Return the (x, y) coordinate for the center point of the cell that contains the specified text.  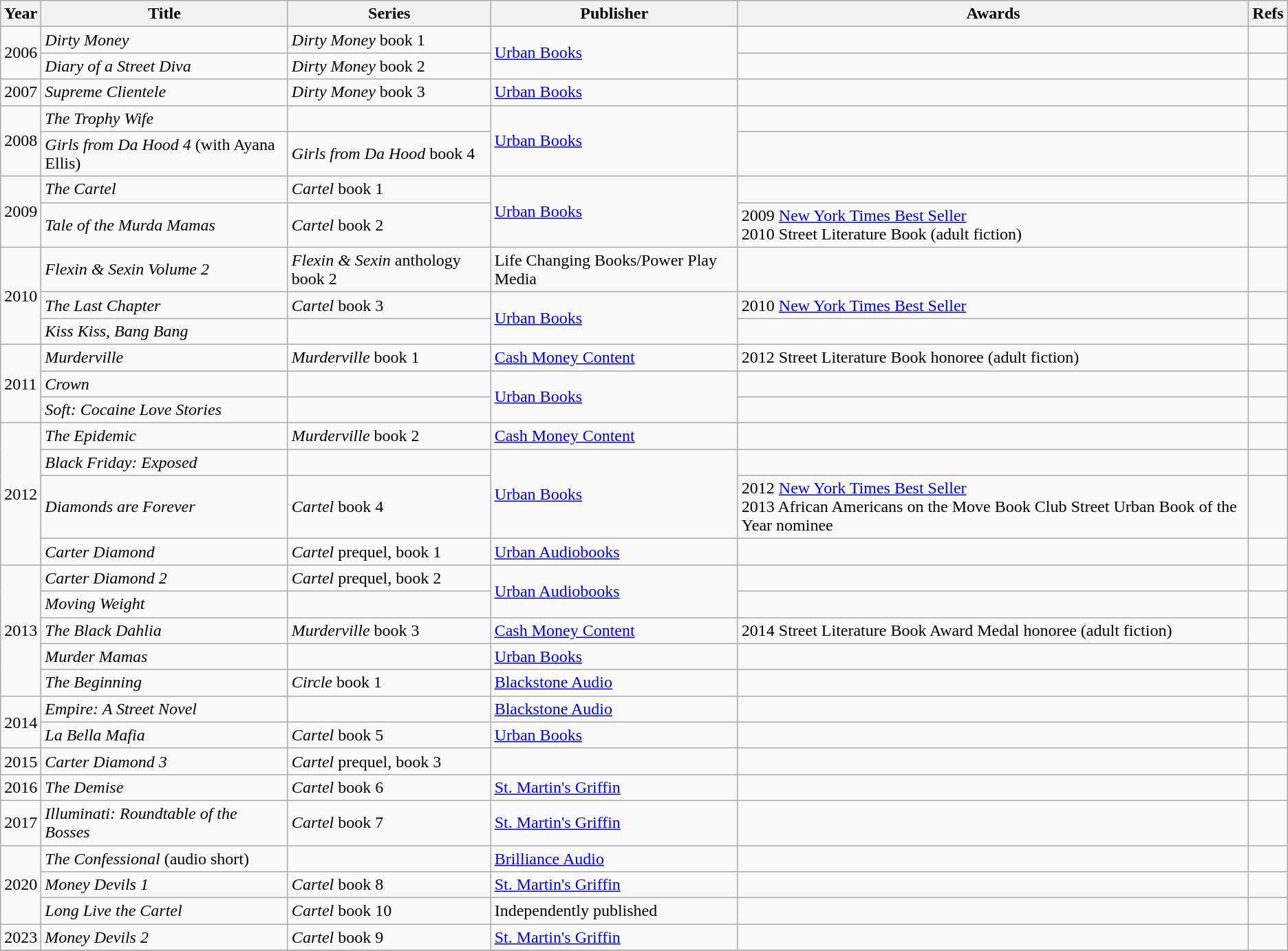
Carter Diamond 3 (165, 761)
2023 (21, 937)
Refs (1268, 14)
2007 (21, 92)
Life Changing Books/Power Play Media (614, 270)
Soft: Cocaine Love Stories (165, 410)
Kiss Kiss, Bang Bang (165, 331)
Independently published (614, 911)
2012 (21, 494)
Long Live the Cartel (165, 911)
2006 (21, 53)
2010 New York Times Best Seller (993, 305)
Money Devils 1 (165, 885)
2017 (21, 823)
2008 (21, 140)
Murderville book 3 (389, 630)
Cartel book 5 (389, 735)
Cartel book 6 (389, 787)
2009 New York Times Best Seller2010 Street Literature Book (adult fiction) (993, 224)
2015 (21, 761)
Awards (993, 14)
Cartel book 8 (389, 885)
The Black Dahlia (165, 630)
2013 (21, 630)
Black Friday: Exposed (165, 462)
The Demise (165, 787)
Circle book 1 (389, 683)
Cartel prequel, book 3 (389, 761)
2016 (21, 787)
Diamonds are Forever (165, 507)
Cartel prequel, book 2 (389, 578)
Cartel book 4 (389, 507)
Dirty Money book 3 (389, 92)
Murderville book 1 (389, 357)
Empire: A Street Novel (165, 709)
Flexin & Sexin Volume 2 (165, 270)
Girls from Da Hood book 4 (389, 154)
Cartel book 9 (389, 937)
Cartel book 7 (389, 823)
The Cartel (165, 189)
Money Devils 2 (165, 937)
Girls from Da Hood 4 (with Ayana Ellis) (165, 154)
Moving Weight (165, 604)
Carter Diamond 2 (165, 578)
Cartel book 10 (389, 911)
Murder Mamas (165, 656)
2010 (21, 296)
Publisher (614, 14)
2011 (21, 383)
The Epidemic (165, 436)
2014 (21, 722)
2012 New York Times Best Seller2013 African Americans on the Move Book Club Street Urban Book of the Year nominee (993, 507)
2012 Street Literature Book honoree (adult fiction) (993, 357)
Brilliance Audio (614, 858)
Cartel book 1 (389, 189)
Murderville book 2 (389, 436)
Cartel prequel, book 1 (389, 552)
Dirty Money book 1 (389, 40)
Cartel book 3 (389, 305)
2014 Street Literature Book Award Medal honoree (adult fiction) (993, 630)
Carter Diamond (165, 552)
La Bella Mafia (165, 735)
Title (165, 14)
The Last Chapter (165, 305)
Dirty Money (165, 40)
Diary of a Street Diva (165, 66)
Crown (165, 383)
Illuminati: Roundtable of the Bosses (165, 823)
2020 (21, 884)
The Beginning (165, 683)
Year (21, 14)
Dirty Money book 2 (389, 66)
The Trophy Wife (165, 118)
Series (389, 14)
Murderville (165, 357)
The Confessional (audio short) (165, 858)
2009 (21, 212)
Flexin & Sexin anthology book 2 (389, 270)
Tale of the Murda Mamas (165, 224)
Supreme Clientele (165, 92)
Cartel book 2 (389, 224)
